Determine the [x, y] coordinate at the center of the cell enclosing the given text.  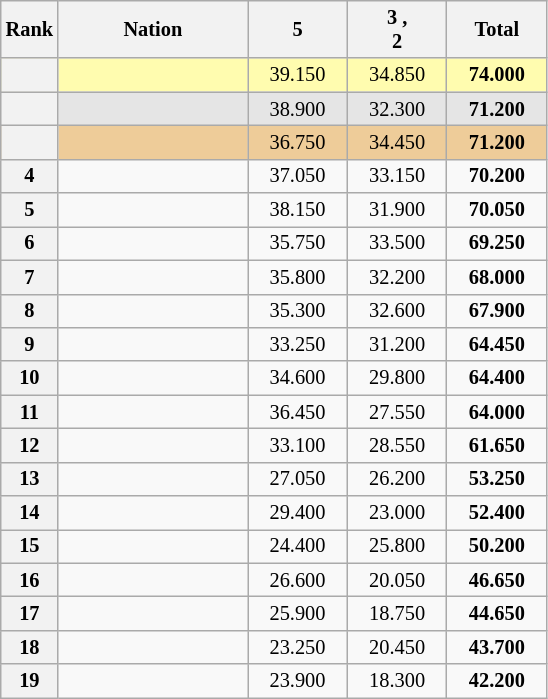
61.650 [497, 445]
4 [30, 176]
19 [30, 681]
74.000 [497, 75]
36.450 [298, 412]
35.300 [298, 311]
33.250 [298, 344]
70.200 [497, 176]
18.300 [397, 681]
31.200 [397, 344]
23.900 [298, 681]
20.050 [397, 580]
32.300 [397, 109]
11 [30, 412]
Rank [30, 29]
67.900 [497, 311]
26.200 [397, 479]
50.200 [497, 546]
42.200 [497, 681]
13 [30, 479]
29.400 [298, 513]
6 [30, 243]
43.700 [497, 647]
34.450 [397, 142]
68.000 [497, 277]
26.600 [298, 580]
8 [30, 311]
10 [30, 378]
38.900 [298, 109]
64.450 [497, 344]
33.150 [397, 176]
15 [30, 546]
35.750 [298, 243]
34.850 [397, 75]
33.100 [298, 445]
34.600 [298, 378]
64.400 [497, 378]
38.150 [298, 210]
31.900 [397, 210]
25.800 [397, 546]
Nation [153, 29]
18 [30, 647]
23.250 [298, 647]
46.650 [497, 580]
36.750 [298, 142]
35.800 [298, 277]
33.500 [397, 243]
70.050 [497, 210]
53.250 [497, 479]
18.750 [397, 613]
64.000 [497, 412]
52.400 [497, 513]
27.050 [298, 479]
20.450 [397, 647]
44.650 [497, 613]
23.000 [397, 513]
7 [30, 277]
14 [30, 513]
27.550 [397, 412]
39.150 [298, 75]
3 ,2 [397, 29]
25.900 [298, 613]
12 [30, 445]
32.200 [397, 277]
24.400 [298, 546]
Total [497, 29]
9 [30, 344]
69.250 [497, 243]
28.550 [397, 445]
37.050 [298, 176]
29.800 [397, 378]
17 [30, 613]
16 [30, 580]
32.600 [397, 311]
